Return (x, y) of the center of cell containing provided text 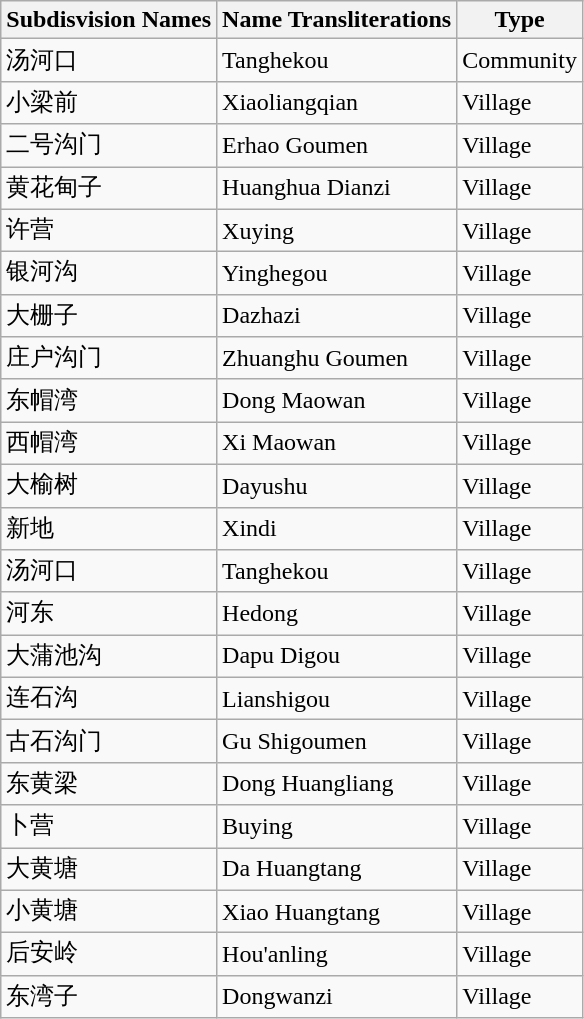
Community (520, 60)
Zhuanghu Goumen (337, 358)
黄花甸子 (109, 188)
庄户沟门 (109, 358)
Lianshigou (337, 698)
卜营 (109, 826)
Name Transliterations (337, 20)
东湾子 (109, 996)
大栅子 (109, 316)
银河沟 (109, 274)
Dongwanzi (337, 996)
Xiao Huangtang (337, 912)
小梁前 (109, 102)
Huanghua Dianzi (337, 188)
Dapu Digou (337, 656)
Yinghegou (337, 274)
大蒲池沟 (109, 656)
Erhao Goumen (337, 146)
后安岭 (109, 954)
西帽湾 (109, 444)
许营 (109, 230)
Dazhazi (337, 316)
二号沟门 (109, 146)
Dong Maowan (337, 400)
东帽湾 (109, 400)
Type (520, 20)
Xuying (337, 230)
连石沟 (109, 698)
古石沟门 (109, 742)
Hedong (337, 614)
Gu Shigoumen (337, 742)
Buying (337, 826)
Dayushu (337, 486)
东黄梁 (109, 784)
Subdisvision Names (109, 20)
Xiaoliangqian (337, 102)
Hou'anling (337, 954)
大榆树 (109, 486)
河东 (109, 614)
大黄塘 (109, 870)
Xi Maowan (337, 444)
小黄塘 (109, 912)
Dong Huangliang (337, 784)
新地 (109, 528)
Xindi (337, 528)
Da Huangtang (337, 870)
